Detect which cell encompasses the target text, then output its (x, y) center coordinate. 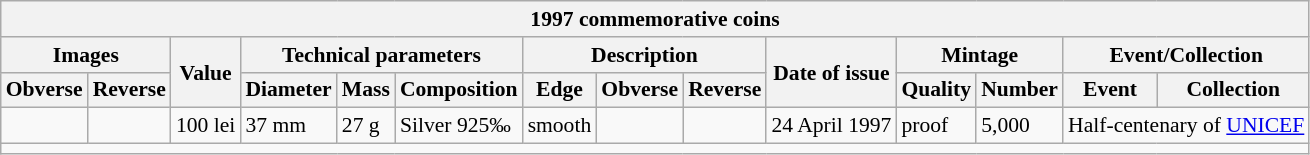
Diameter (288, 90)
Description (645, 55)
Mass (366, 90)
Half-centenary of UNICEF (1186, 126)
1997 commemorative coins (656, 19)
27 g (366, 126)
Images (86, 55)
Date of issue (831, 72)
Value (206, 72)
Edge (560, 90)
Quality (936, 90)
Number (1020, 90)
Silver 925‰ (459, 126)
Technical parameters (381, 55)
Mintage (980, 55)
proof (936, 126)
Composition (459, 90)
24 April 1997 (831, 126)
smooth (560, 126)
5,000 (1020, 126)
100 lei (206, 126)
Event/Collection (1186, 55)
Collection (1233, 90)
Event (1110, 90)
37 mm (288, 126)
